Detect which cell encompasses the target text, then output its [x, y] center coordinate. 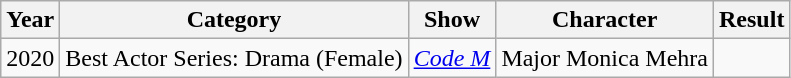
Major Monica Mehra [605, 58]
Year [30, 20]
Code M [452, 58]
Result [752, 20]
Best Actor Series: Drama (Female) [234, 58]
2020 [30, 58]
Category [234, 20]
Show [452, 20]
Character [605, 20]
